Extract the [X, Y] coordinate from the center of the cell holding the provided text.  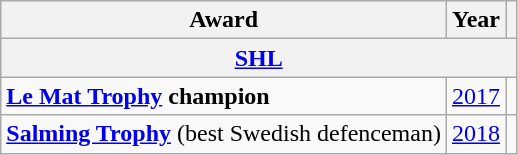
2017 [476, 96]
SHL [259, 58]
Salming Trophy (best Swedish defenceman) [224, 134]
Le Mat Trophy champion [224, 96]
2018 [476, 134]
Year [476, 20]
Award [224, 20]
